Find where the given text appears and provide that cell's center as [X, Y] coordinate. 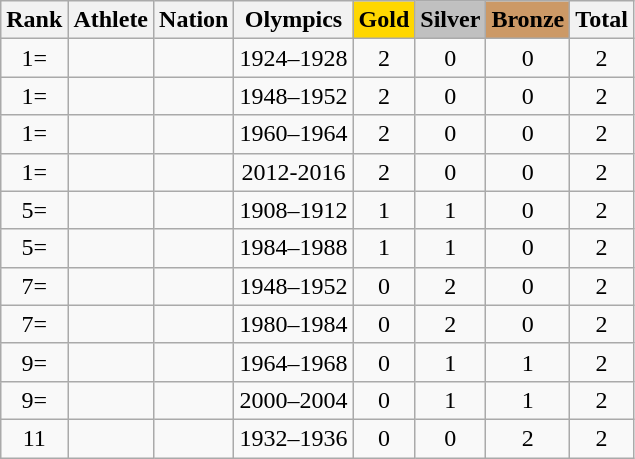
Nation [194, 20]
2012-2016 [294, 172]
Athlete [111, 20]
1984–1988 [294, 248]
1932–1936 [294, 438]
1908–1912 [294, 210]
Olympics [294, 20]
1924–1928 [294, 58]
Gold [384, 20]
1964–1968 [294, 362]
2000–2004 [294, 400]
1960–1964 [294, 134]
Total [602, 20]
Bronze [528, 20]
1980–1984 [294, 324]
Rank [34, 20]
11 [34, 438]
Silver [450, 20]
